Identify which cell holds the provided text, then report its [x, y] central coordinate. 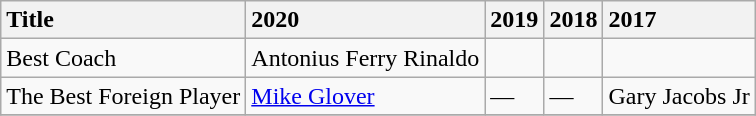
2018 [574, 20]
2019 [514, 20]
Mike Glover [366, 96]
2020 [366, 20]
Gary Jacobs Jr [679, 96]
2017 [679, 20]
Best Coach [124, 58]
Antonius Ferry Rinaldo [366, 58]
Title [124, 20]
The Best Foreign Player [124, 96]
